Capture the cell that displays the provided text and extract its (X, Y) central coordinate. 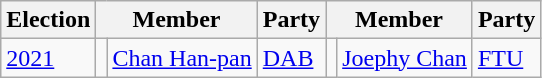
Joephy Chan (405, 58)
Election (48, 20)
Chan Han-pan (182, 58)
2021 (48, 58)
FTU (506, 58)
DAB (291, 58)
